Return the (x, y) coordinate for the center point of the cell that contains the specified text.  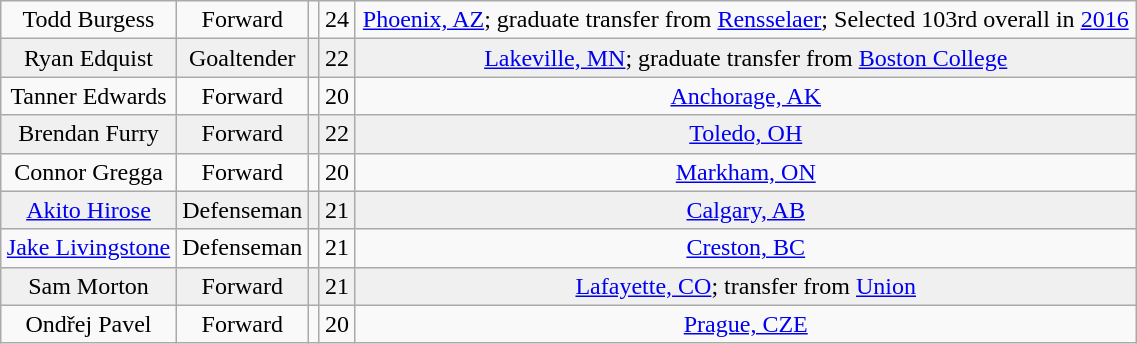
Akito Hirose (89, 210)
Calgary, AB (746, 210)
Markham, ON (746, 172)
Jake Livingstone (89, 248)
Ondřej Pavel (89, 324)
Todd Burgess (89, 20)
Connor Gregga (89, 172)
Lafayette, CO; transfer from Union (746, 286)
Phoenix, AZ; graduate transfer from Rensselaer; Selected 103rd overall in 2016 (746, 20)
Toledo, OH (746, 134)
Lakeville, MN; graduate transfer from Boston College (746, 58)
Sam Morton (89, 286)
Prague, CZE (746, 324)
Brendan Furry (89, 134)
Tanner Edwards (89, 96)
24 (336, 20)
Creston, BC (746, 248)
Ryan Edquist (89, 58)
Goaltender (242, 58)
Anchorage, AK (746, 96)
